Provide the (x, y) coordinate of the cell's center where the given text is located.  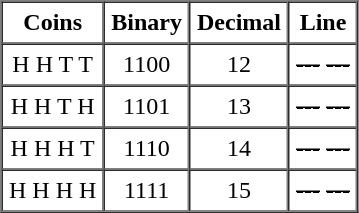
Binary (147, 23)
H H T H (53, 107)
Coins (53, 23)
1111 (147, 191)
14 (240, 149)
Line (322, 23)
H H T T (53, 65)
H H H T (53, 149)
1101 (147, 107)
1110 (147, 149)
1100 (147, 65)
H H H H (53, 191)
13 (240, 107)
Decimal (240, 23)
12 (240, 65)
15 (240, 191)
